Detect which cell encompasses the target text, then output its [X, Y] center coordinate. 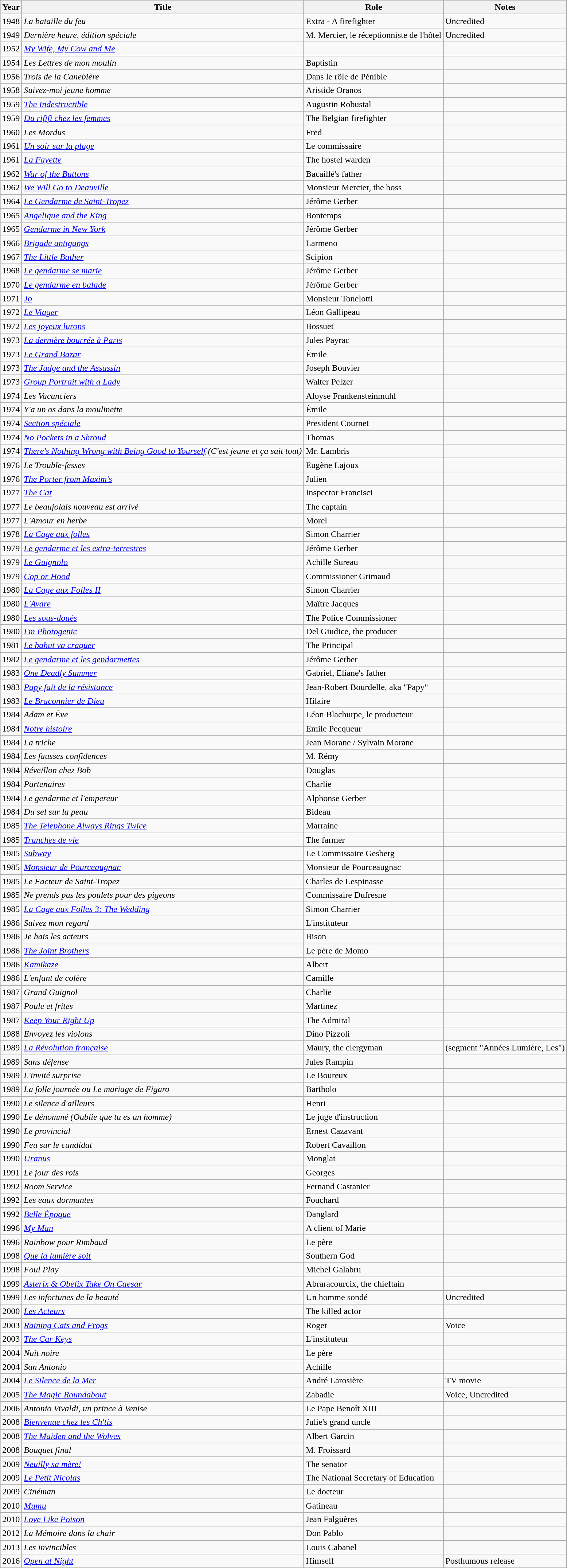
Danglard [374, 1214]
Julien [374, 479]
Sans défense [163, 1062]
Adam et Ève [163, 715]
La dernière bourrée à Paris [163, 340]
Charles de Lespinasse [374, 881]
Bouquet final [163, 1450]
M. Froissard [374, 1450]
Joseph Bouvier [374, 368]
Le père de Momo [374, 951]
Kamikaze [163, 964]
The senator [374, 1464]
Jules Rampin [374, 1062]
1952 [11, 49]
The Maiden and the Wolves [163, 1436]
Commissaire Dufresne [374, 895]
2006 [11, 1408]
Le gendarme et les extra-terrestres [163, 548]
Southern God [374, 1256]
Bienvenue chez les Ch'tis [163, 1422]
Les sous-doués [163, 618]
Raining Cats and Frogs [163, 1325]
Albert Garcin [374, 1436]
One Deadly Summer [163, 673]
Monsieur Mercier, the boss [374, 188]
Group Portrait with a Lady [163, 382]
Les eaux dormantes [163, 1200]
Bacaillé's father [374, 174]
Fernand Castanier [374, 1186]
Henri [374, 1103]
Le Guignolo [163, 562]
André Larosière [374, 1381]
Le Petit Nicolas [163, 1478]
1982 [11, 659]
My Man [163, 1228]
We Will Go to Deauville [163, 188]
President Cournet [374, 424]
The hostel warden [374, 160]
Léon Blachurpe, le producteur [374, 715]
Le Commissaire Gesberg [374, 854]
2016 [11, 1561]
Marraine [374, 826]
Le Trouble-fesses [163, 465]
Uranus [163, 1159]
Baptistin [374, 63]
Le dénommé (Oublie que tu es un homme) [163, 1117]
Un homme sondé [374, 1298]
Le silence d'ailleurs [163, 1103]
Fred [374, 132]
The Little Bather [163, 257]
Alphonse Gerber [374, 798]
Himself [374, 1561]
Open at Night [163, 1561]
Scipion [374, 257]
Roger [374, 1325]
2013 [11, 1547]
1966 [11, 243]
Bossuet [374, 326]
Mr. Lambris [374, 451]
Le gendarme et les gendarmettes [163, 659]
The Indestructible [163, 104]
Cinéman [163, 1491]
Notre histoire [163, 729]
Dino Pizzoli [374, 1034]
Commissioner Grimaud [374, 576]
La triche [163, 742]
Envoyez les violons [163, 1034]
Hilaire [374, 701]
1967 [11, 257]
Un soir sur la plage [163, 146]
Les Vacanciers [163, 395]
L'Amour en herbe [163, 520]
Title [163, 7]
Les Lettres de mon moulin [163, 63]
Grand Guignol [163, 992]
Subway [163, 854]
Dernière heure, édition spéciale [163, 35]
2000 [11, 1311]
Suivez-moi jeune homme [163, 90]
Angelique and the King [163, 215]
The Judge and the Assassin [163, 368]
Brigade antigangs [163, 243]
Aristide Oranos [374, 90]
Les Mordus [163, 132]
Gatineau [374, 1506]
Jean Falguères [374, 1520]
The National Secretary of Education [374, 1478]
Ernest Cazavant [374, 1131]
Julie's grand uncle [374, 1422]
La bataille du feu [163, 21]
Achille [374, 1367]
Michel Galabru [374, 1269]
Bontemps [374, 215]
Martinez [374, 1006]
Belle Époque [163, 1214]
Le Viager [163, 312]
The Cat [163, 493]
Feu sur le candidat [163, 1145]
Year [11, 7]
There's Nothing Wrong with Being Good to Yourself (C'est jeune et ça sait tout) [163, 451]
Emile Pecqueur [374, 729]
The Telephone Always Rings Twice [163, 826]
La Cage aux folles [163, 534]
Inspector Francisci [374, 493]
The Belgian firefighter [374, 118]
Ne prends pas les poulets pour des pigeons [163, 895]
(segment "Années Lumière, Les") [505, 1048]
1981 [11, 645]
Rainbow pour Rimbaud [163, 1242]
Maury, the clergyman [374, 1048]
Maître Jacques [374, 604]
Je hais les acteurs [163, 937]
Albert [374, 964]
San Antonio [163, 1367]
Dans le rôle de Pénible [374, 77]
Zabadie [374, 1395]
Les infortunes de la beauté [163, 1298]
Georges [374, 1173]
Papy fait de la résistance [163, 687]
The killed actor [374, 1311]
Don Pablo [374, 1533]
Neuilly sa mère! [163, 1464]
Section spéciale [163, 424]
A client of Marie [374, 1228]
The Principal [374, 645]
1988 [11, 1034]
Extra - A firefighter [374, 21]
The Car Keys [163, 1339]
The Joint Brothers [163, 951]
Le commissaire [374, 146]
Gabriel, Eliane's father [374, 673]
Bideau [374, 812]
Bartholo [374, 1089]
1968 [11, 271]
Le juge d'instruction [374, 1117]
Voice, Uncredited [505, 1395]
L'invité surprise [163, 1076]
Le docteur [374, 1491]
2005 [11, 1395]
Room Service [163, 1186]
1978 [11, 534]
Les invincibles [163, 1547]
The Police Commissioner [374, 618]
M. Mercier, le réceptionniste de l'hôtel [374, 35]
Foul Play [163, 1269]
Love Like Poison [163, 1520]
Asterix & Obelix Take On Caesar [163, 1283]
Monsieur Tonelotti [374, 299]
Le Gendarme de Saint-Tropez [163, 202]
Léon Gallipeau [374, 312]
L'enfant de colère [163, 978]
Abraracourcix, the chieftain [374, 1283]
La Fayette [163, 160]
M. Rémy [374, 756]
Nuit noire [163, 1353]
Cop or Hood [163, 576]
Partenaires [163, 784]
Les joyeux lurons [163, 326]
The farmer [374, 839]
Posthumous release [505, 1561]
Achille Sureau [374, 562]
Du sel sur la peau [163, 812]
The Admiral [374, 1020]
Jean-Robert Bourdelle, aka "Papy" [374, 687]
Fouchard [374, 1200]
Gendarme in New York [163, 229]
1956 [11, 77]
2012 [11, 1533]
Morel [374, 520]
La folle journée ou Le mariage de Figaro [163, 1089]
1970 [11, 285]
La Révolution française [163, 1048]
1964 [11, 202]
I'm Photogenic [163, 632]
Le gendarme se marie [163, 271]
Role [374, 7]
Eugène Lajoux [374, 465]
Le Boureux [374, 1076]
Le gendarme en balade [163, 285]
Trois de la Canebière [163, 77]
1948 [11, 21]
Voice [505, 1325]
Larmeno [374, 243]
The Porter from Maxim's [163, 479]
Bison [374, 937]
Suivez mon regard [163, 923]
No Pockets in a Shroud [163, 437]
Notes [505, 7]
1960 [11, 132]
The Magic Roundabout [163, 1395]
Louis Cabanel [374, 1547]
Aloyse Frankensteinmuhl [374, 395]
1954 [11, 63]
Tranches de vie [163, 839]
Jo [163, 299]
Les fausses confidences [163, 756]
The captain [374, 507]
La Cage aux Folles II [163, 590]
Le Braconnier de Dieu [163, 701]
1949 [11, 35]
Antonio Vivaldi, un prince à Venise [163, 1408]
Les Acteurs [163, 1311]
Jules Payrac [374, 340]
La Cage aux Folles 3: The Wedding [163, 909]
Le Pape Benoît XIII [374, 1408]
Réveillon chez Bob [163, 770]
1991 [11, 1173]
La Mémoire dans la chair [163, 1533]
1958 [11, 90]
L'Avare [163, 604]
Monglat [374, 1159]
War of the Buttons [163, 174]
Que la lumière soit [163, 1256]
Mumu [163, 1506]
Le Grand Bazar [163, 354]
Robert Cavaillon [374, 1145]
My Wife, My Cow and Me [163, 49]
Y'a un os dans la moulinette [163, 410]
Keep Your Right Up [163, 1020]
Le Silence de la Mer [163, 1381]
Camille [374, 978]
Le provincial [163, 1131]
Del Giudice, the producer [374, 632]
Le gendarme et l'empereur [163, 798]
Douglas [374, 770]
Le beaujolais nouveau est arrivé [163, 507]
1971 [11, 299]
Augustin Robustal [374, 104]
Le bahut va craquer [163, 645]
Jean Morane / Sylvain Morane [374, 742]
Poule et frites [163, 1006]
Le jour des rois [163, 1173]
TV movie [505, 1381]
Walter Pelzer [374, 382]
Le Facteur de Saint-Tropez [163, 881]
Du rififi chez les femmes [163, 118]
Thomas [374, 437]
